Pinpoint the cell where the given text exists, returning its [X, Y] midpoint coordinate. 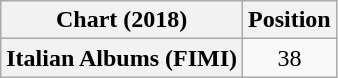
Position [290, 20]
Chart (2018) [122, 20]
38 [290, 58]
Italian Albums (FIMI) [122, 58]
